Capture the cell that displays the provided text and extract its [x, y] central coordinate. 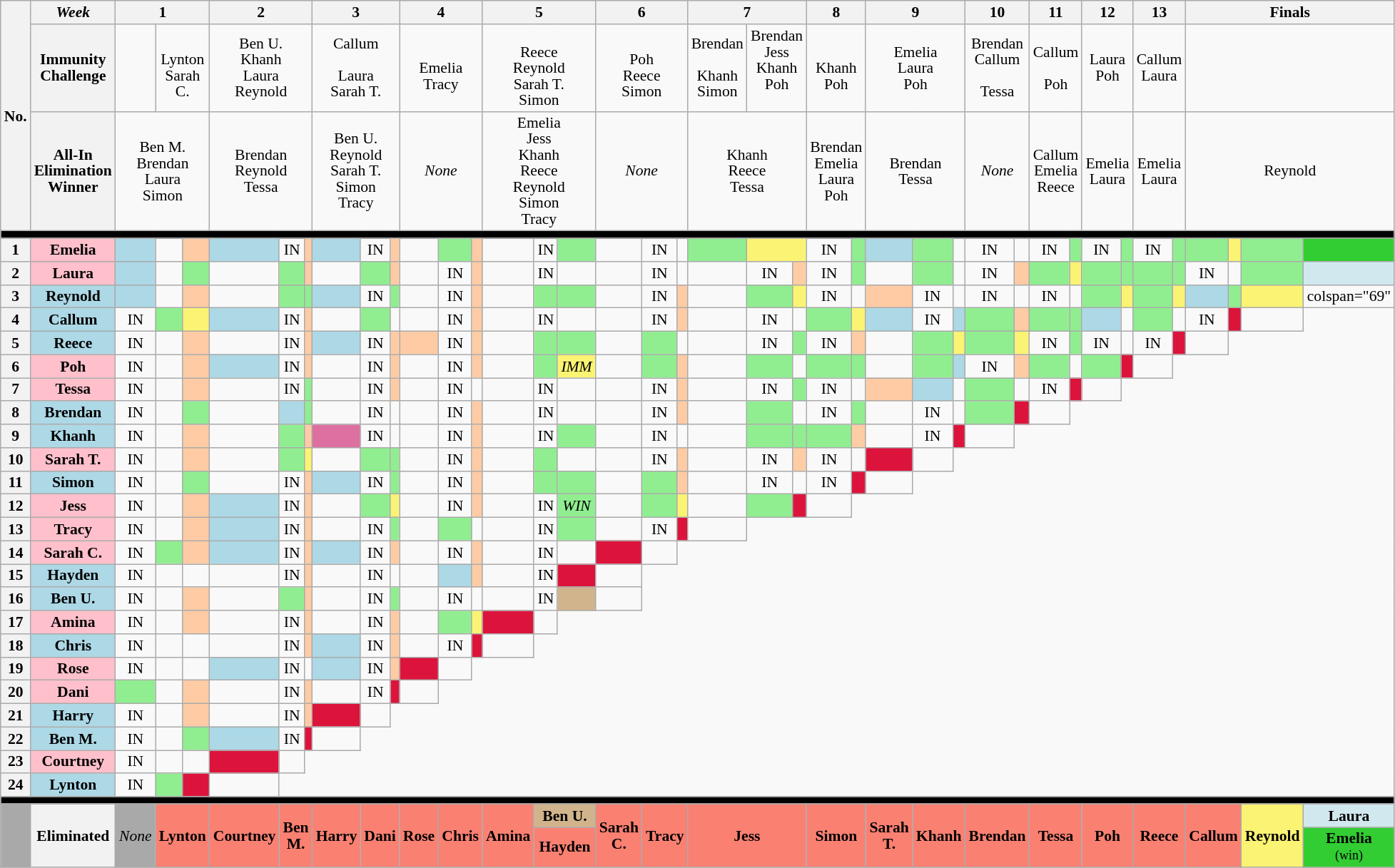
15 [16, 576]
19 [16, 669]
Emelia [73, 250]
IMM [577, 367]
KhanhPoh [836, 68]
23 [16, 762]
24 [16, 786]
EmeliaLauraPoh [915, 68]
colspan="69" [1349, 297]
Ben U.KhanhLauraReynold [261, 68]
ReeceReynoldSarah T.Simon [539, 68]
18 [16, 646]
Finals [1290, 13]
LauraPoh [1107, 68]
PohReeceSimon [642, 68]
17 [16, 622]
21 [16, 716]
Eliminated [73, 836]
ImmunityChallenge [73, 68]
20 [16, 692]
CallumEmeliaReece [1056, 171]
CallumLauraSarah T. [356, 68]
BrendanKhanhSimon [718, 68]
CallumLaura [1160, 68]
WIN [577, 506]
14 [16, 552]
BrendanEmeliaLauraPoh [836, 171]
CallumPoh [1056, 68]
EmeliaJessKhanhReeceReynoldSimonTracy [539, 171]
BrendanReynoldTessa [261, 171]
16 [16, 599]
KhanhReeceTessa [748, 171]
Ben U.ReynoldSarah T.SimonTracy [356, 171]
All-InEliminationWinner [73, 171]
Week [73, 13]
EmeliaTracy [441, 68]
22 [16, 739]
BrendanCallumTessa [998, 68]
No. [16, 116]
BrendanTessa [915, 171]
Emelia (win) [1349, 847]
Ben M.BrendanLauraSimon [163, 171]
BrendanJessKhanhPoh [776, 68]
LyntonSarah C. [183, 68]
